Provide the (x, y) coordinate of the cell's center where the given text is located.  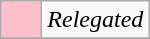
Relegated (96, 20)
